Search for the cell housing the specified text and yield its (X, Y) center coordinate. 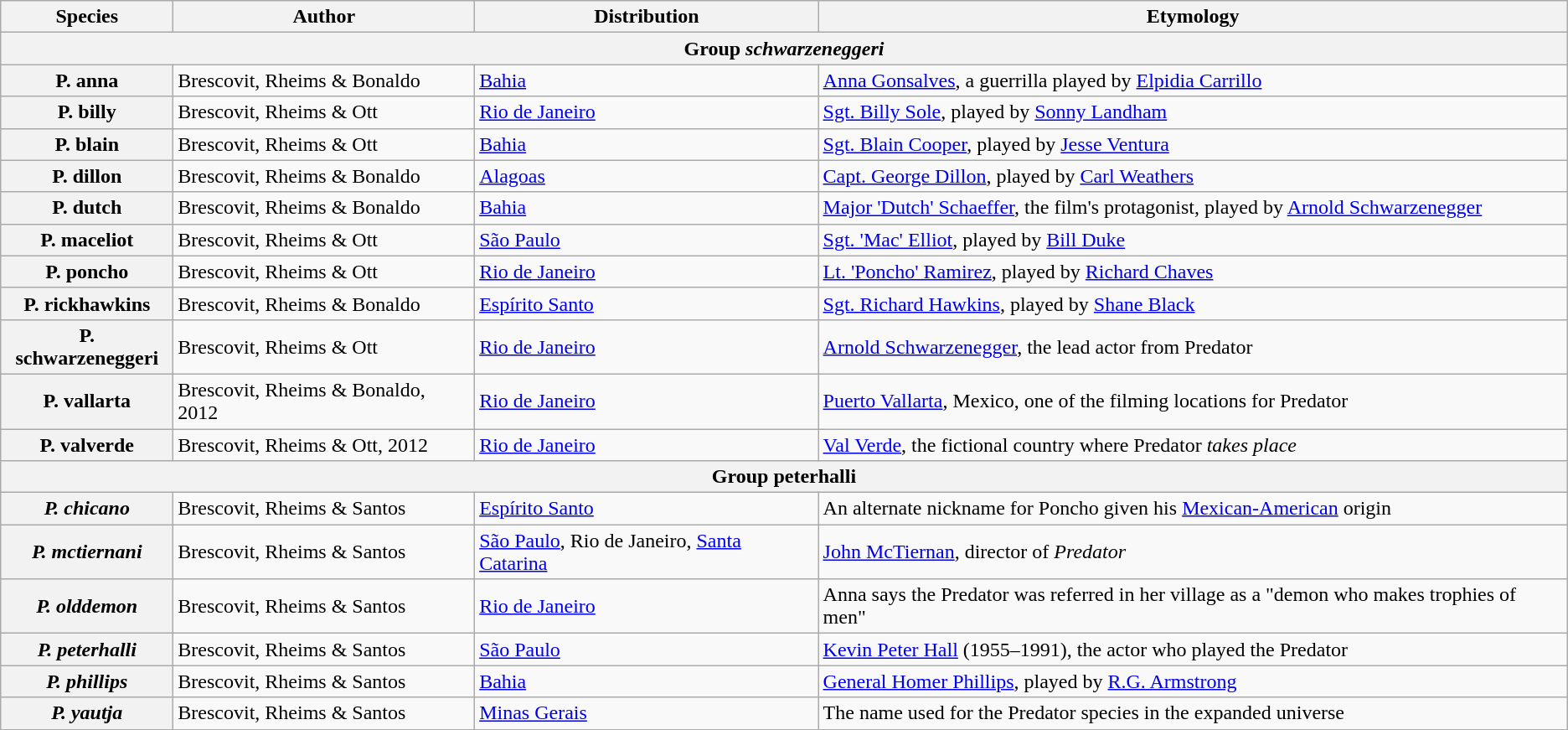
P. blain (87, 144)
Brescovit, Rheims & Ott, 2012 (324, 445)
P. phillips (87, 681)
P. mctiernani (87, 551)
Major 'Dutch' Schaeffer, the film's protagonist, played by Arnold Schwarzenegger (1193, 208)
P. valverde (87, 445)
P. chicano (87, 509)
Author (324, 17)
P. rickhawkins (87, 303)
Sgt. Billy Sole, played by Sonny Landham (1193, 112)
Lt. 'Poncho' Ramirez, played by Richard Chaves (1193, 272)
Arnold Schwarzenegger, the lead actor from Predator (1193, 347)
P. schwarzeneggeri (87, 347)
P. poncho (87, 272)
P. yautja (87, 713)
Sgt. 'Mac' Elliot, played by Bill Duke (1193, 240)
Puerto Vallarta, Mexico, one of the filming locations for Predator (1193, 401)
Capt. George Dillon, played by Carl Weathers (1193, 176)
P. vallarta (87, 401)
An alternate nickname for Poncho given his Mexican-American origin (1193, 509)
P. anna (87, 80)
Sgt. Blain Cooper, played by Jesse Ventura (1193, 144)
Kevin Peter Hall (1955–1991), the actor who played the Predator (1193, 650)
Anna Gonsalves, a guerrilla played by Elpidia Carrillo (1193, 80)
P. olddemon (87, 607)
Alagoas (647, 176)
Etymology (1193, 17)
São Paulo, Rio de Janeiro, Santa Catarina (647, 551)
Brescovit, Rheims & Bonaldo, 2012 (324, 401)
Distribution (647, 17)
P. peterhalli (87, 650)
Val Verde, the fictional country where Predator takes place (1193, 445)
Species (87, 17)
P. billy (87, 112)
P. dutch (87, 208)
John McTiernan, director of Predator (1193, 551)
The name used for the Predator species in the expanded universe (1193, 713)
Group schwarzeneggeri (784, 49)
P. maceliot (87, 240)
Group peterhalli (784, 477)
Minas Gerais (647, 713)
General Homer Phillips, played by R.G. Armstrong (1193, 681)
Anna says the Predator was referred in her village as a "demon who makes trophies of men" (1193, 607)
P. dillon (87, 176)
Sgt. Richard Hawkins, played by Shane Black (1193, 303)
